Return the [x, y] coordinate for the center point of the cell that contains the specified text.  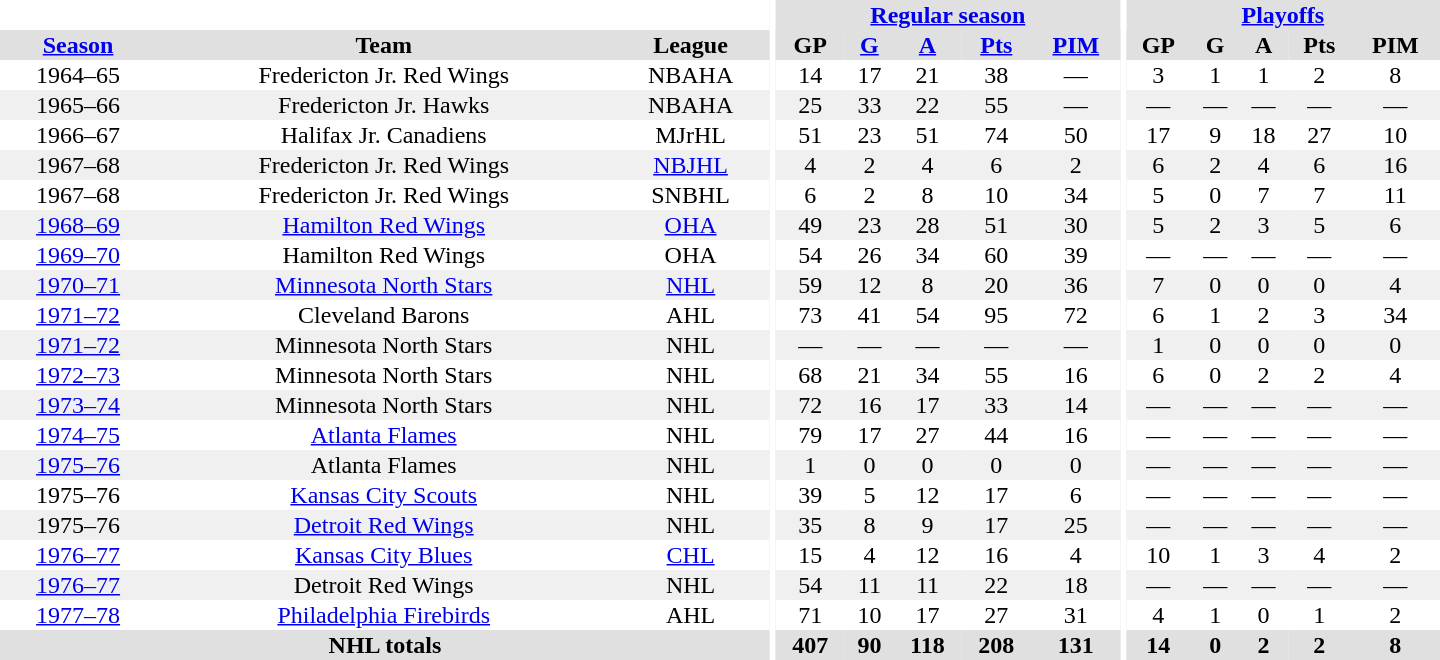
131 [1076, 645]
71 [810, 615]
Kansas City Scouts [384, 495]
79 [810, 435]
1972–73 [78, 375]
Fredericton Jr. Hawks [384, 105]
Halifax Jr. Canadiens [384, 135]
50 [1076, 135]
30 [1076, 225]
1973–74 [78, 405]
90 [869, 645]
Playoffs [1283, 15]
15 [810, 555]
1968–69 [78, 225]
Cleveland Barons [384, 315]
SNBHL [690, 195]
60 [996, 255]
74 [996, 135]
95 [996, 315]
Philadelphia Firebirds [384, 615]
League [690, 45]
1969–70 [78, 255]
NHL totals [385, 645]
407 [810, 645]
NBJHL [690, 165]
28 [928, 225]
68 [810, 375]
Kansas City Blues [384, 555]
35 [810, 525]
73 [810, 315]
1970–71 [78, 285]
1977–78 [78, 615]
Season [78, 45]
Team [384, 45]
59 [810, 285]
31 [1076, 615]
38 [996, 75]
1965–66 [78, 105]
CHL [690, 555]
1974–75 [78, 435]
1966–67 [78, 135]
1964–65 [78, 75]
41 [869, 315]
49 [810, 225]
Regular season [948, 15]
44 [996, 435]
36 [1076, 285]
20 [996, 285]
208 [996, 645]
MJrHL [690, 135]
118 [928, 645]
26 [869, 255]
